Pinpoint the cell where the given text exists, returning its [X, Y] midpoint coordinate. 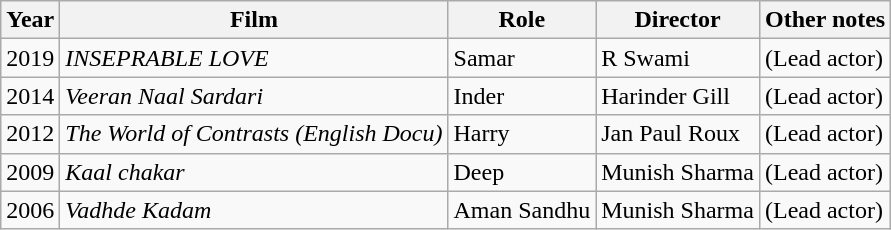
Director [678, 20]
Other notes [824, 20]
Deep [522, 172]
Vadhde Kadam [254, 210]
2014 [30, 96]
Jan Paul Roux [678, 134]
Film [254, 20]
2012 [30, 134]
Aman Sandhu [522, 210]
INSEPRABLE LOVE [254, 58]
Kaal chakar [254, 172]
Samar [522, 58]
Year [30, 20]
Veeran Naal Sardari [254, 96]
Harinder Gill [678, 96]
The World of Contrasts (English Docu) [254, 134]
2006 [30, 210]
2009 [30, 172]
R Swami [678, 58]
Harry [522, 134]
2019 [30, 58]
Inder [522, 96]
Role [522, 20]
